Detect which cell encompasses the target text, then output its (x, y) center coordinate. 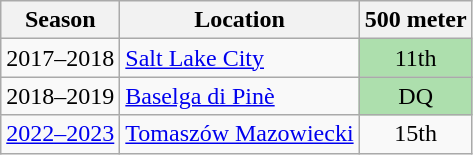
Salt Lake City (240, 58)
2018–2019 (60, 96)
DQ (416, 96)
2017–2018 (60, 58)
2022–2023 (60, 134)
500 meter (416, 20)
Tomaszów Mazowiecki (240, 134)
Baselga di Pinè (240, 96)
11th (416, 58)
Location (240, 20)
15th (416, 134)
Season (60, 20)
